Locate the cell with the specified text and output its [x, y] center coordinate. 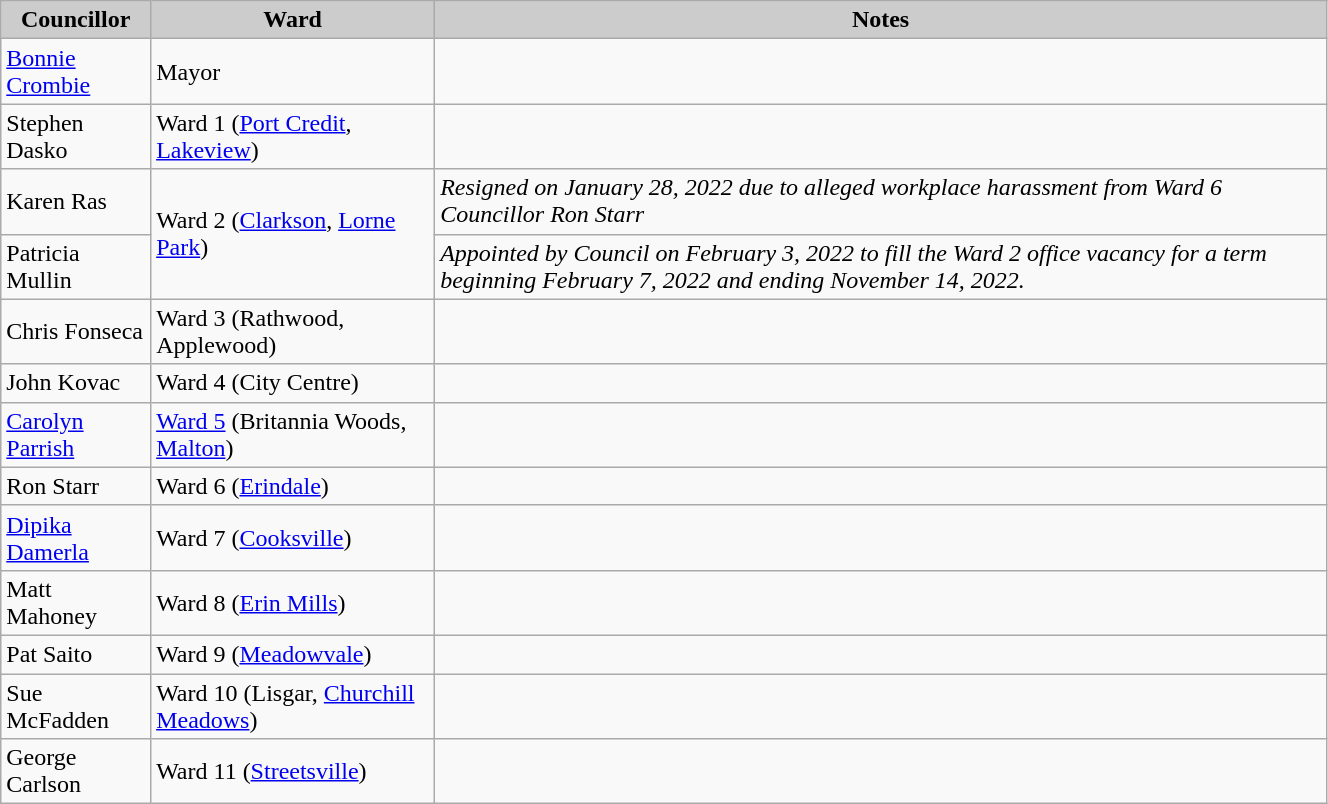
Pat Saito [76, 654]
Bonnie Crombie [76, 72]
Patricia Mullin [76, 266]
Ward 4 (City Centre) [293, 383]
Ward 7 (Cooksville) [293, 538]
Dipika Damerla [76, 538]
George Carlson [76, 772]
Resigned on January 28, 2022 due to alleged workplace harassment from Ward 6 Councillor Ron Starr [881, 202]
John Kovac [76, 383]
Appointed by Council on February 3, 2022 to fill the Ward 2 office vacancy for a term beginning February 7, 2022 and ending November 14, 2022. [881, 266]
Matt Mahoney [76, 602]
Ward 2 (Clarkson, Lorne Park) [293, 234]
Ward 3 (Rathwood, Applewood) [293, 332]
Ward 8 (Erin Mills) [293, 602]
Chris Fonseca [76, 332]
Ward 9 (Meadowvale) [293, 654]
Ward [293, 20]
Karen Ras [76, 202]
Ron Starr [76, 486]
Mayor [293, 72]
Ward 5 (Britannia Woods, Malton) [293, 434]
Sue McFadden [76, 706]
Ward 1 (Port Credit, Lakeview) [293, 136]
Councillor [76, 20]
Notes [881, 20]
Carolyn Parrish [76, 434]
Ward 10 (Lisgar, Churchill Meadows) [293, 706]
Ward 6 (Erindale) [293, 486]
Ward 11 (Streetsville) [293, 772]
Stephen Dasko [76, 136]
